Scan for the cell matching the given text and deliver its (x, y) coordinate at center. 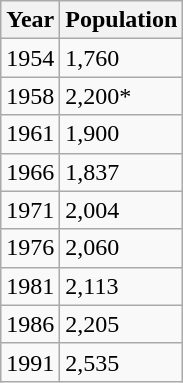
Population (122, 20)
2,004 (122, 210)
2,060 (122, 248)
1976 (30, 248)
1,900 (122, 134)
1954 (30, 58)
1,837 (122, 172)
Year (30, 20)
1971 (30, 210)
1,760 (122, 58)
2,113 (122, 286)
2,205 (122, 324)
1986 (30, 324)
1966 (30, 172)
2,535 (122, 362)
1991 (30, 362)
2,200* (122, 96)
1958 (30, 96)
1961 (30, 134)
1981 (30, 286)
